Return the (X, Y) coordinate for the center point of the cell that contains the specified text.  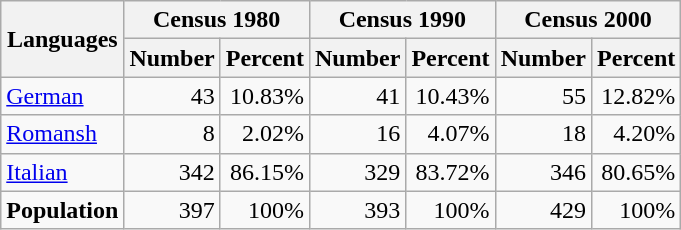
Languages (62, 39)
346 (543, 172)
4.07% (450, 134)
Census 1990 (402, 20)
41 (357, 96)
397 (172, 210)
Population (62, 210)
10.83% (264, 96)
Romansh (62, 134)
12.82% (636, 96)
Census 1980 (217, 20)
80.65% (636, 172)
4.20% (636, 134)
329 (357, 172)
55 (543, 96)
18 (543, 134)
342 (172, 172)
10.43% (450, 96)
16 (357, 134)
German (62, 96)
2.02% (264, 134)
429 (543, 210)
Italian (62, 172)
8 (172, 134)
Census 2000 (588, 20)
86.15% (264, 172)
43 (172, 96)
83.72% (450, 172)
393 (357, 210)
